Return the (x, y) coordinate for the center point of the cell that contains the specified text.  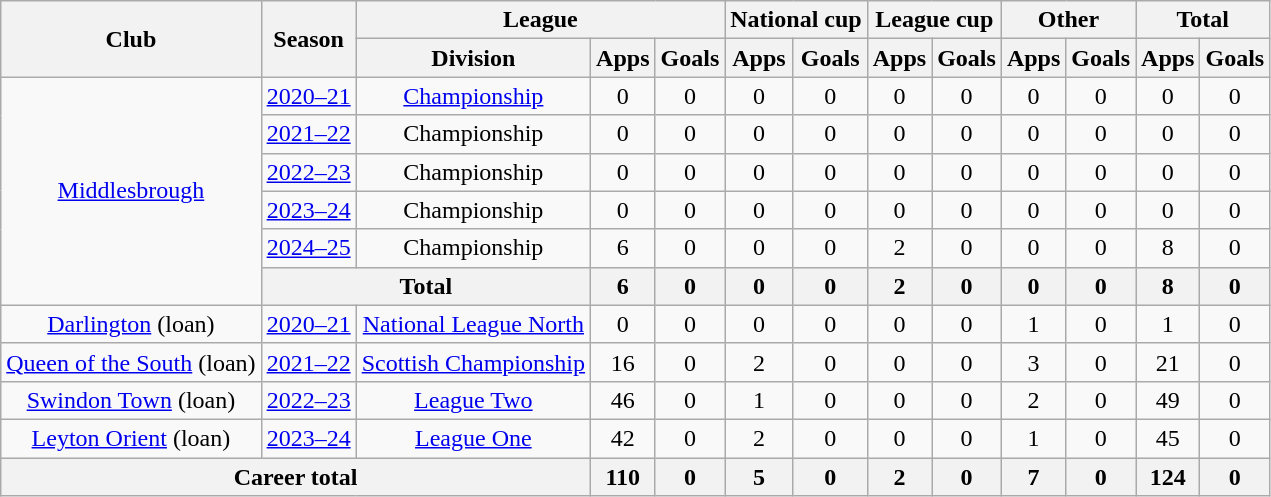
Division (473, 58)
Darlington (loan) (131, 324)
National cup (796, 20)
2024–25 (308, 248)
League (540, 20)
7 (1033, 477)
3 (1033, 362)
16 (623, 362)
21 (1168, 362)
45 (1168, 438)
Career total (296, 477)
League One (473, 438)
46 (623, 400)
49 (1168, 400)
League Two (473, 400)
Leyton Orient (loan) (131, 438)
Other (1068, 20)
National League North (473, 324)
Middlesbrough (131, 191)
Queen of the South (loan) (131, 362)
Season (308, 39)
League cup (934, 20)
Swindon Town (loan) (131, 400)
Scottish Championship (473, 362)
Club (131, 39)
124 (1168, 477)
5 (759, 477)
110 (623, 477)
42 (623, 438)
